Find where the given text appears and provide that cell's center as (x, y) coordinate. 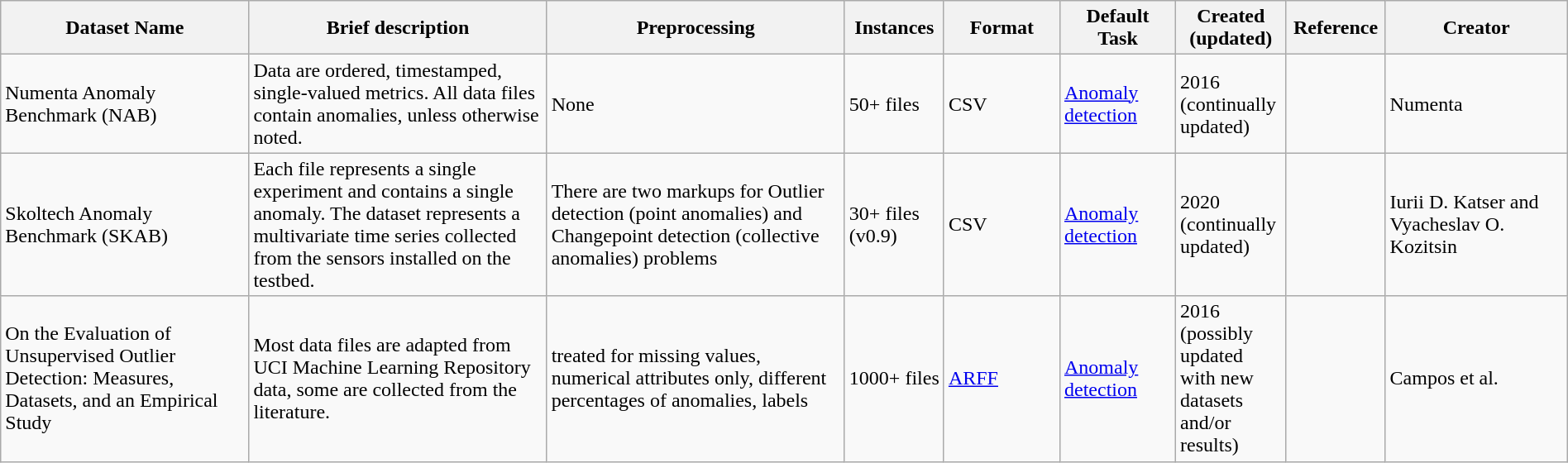
Most data files are adapted from UCI Machine Learning Repository data, some are collected from the literature. (398, 379)
2020 (continually updated) (1231, 225)
treated for missing values, numerical attributes only, different percentages of anomalies, labels (696, 379)
Numenta Anomaly Benchmark (NAB) (125, 104)
50+ files (894, 104)
Default Task (1117, 28)
Skoltech Anomaly Benchmark (SKAB) (125, 225)
ARFF (1002, 379)
Data are ordered, timestamped, single-valued metrics. All data files contain anomalies, unless otherwise noted. (398, 104)
Campos et al. (1476, 379)
On the Evaluation of Unsupervised Outlier Detection: Measures, Datasets, and an Empirical Study (125, 379)
30+ files (v0.9) (894, 225)
Reference (1336, 28)
Creator (1476, 28)
Iurii D. Katser and Vyacheslav O. Kozitsin (1476, 225)
Numenta (1476, 104)
Preprocessing (696, 28)
1000+ files (894, 379)
2016 (possibly updated with new datasets and/or results) (1231, 379)
Brief description (398, 28)
Format (1002, 28)
2016 (continually updated) (1231, 104)
Instances (894, 28)
None (696, 104)
Dataset Name (125, 28)
There are two markups for Outlier detection (point anomalies) and Changepoint detection (collective anomalies) problems (696, 225)
Created (updated) (1231, 28)
